Locate the cell with the specified text and output its (x, y) center coordinate. 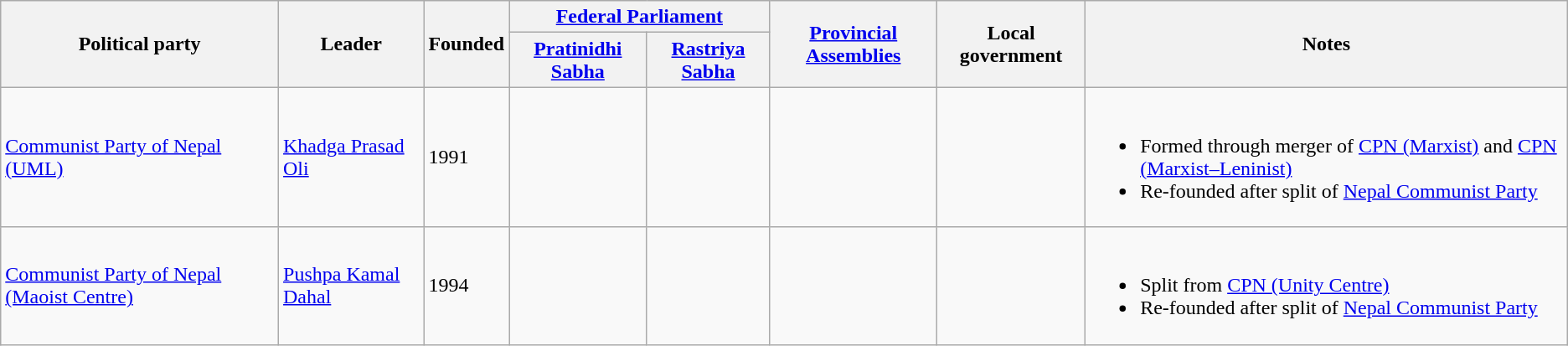
1991 (467, 158)
Federal Parliament (640, 17)
Communist Party of Nepal (Maoist Centre) (140, 286)
Political party (140, 44)
1994 (467, 286)
Leader (352, 44)
Rastriya Sabha (709, 60)
Pushpa Kamal Dahal (352, 286)
Split from CPN (Unity Centre)Re-founded after split of Nepal Communist Party (1327, 286)
Local government (1012, 44)
Khadga Prasad Oli (352, 158)
Provincial Assemblies (853, 44)
Founded (467, 44)
Communist Party of Nepal (UML) (140, 158)
Notes (1327, 44)
Pratinidhi Sabha (578, 60)
Formed through merger of CPN (Marxist) and CPN (Marxist–Leninist)Re-founded after split of Nepal Communist Party (1327, 158)
